Determine the (x, y) coordinate at the center of the cell enclosing the given text.  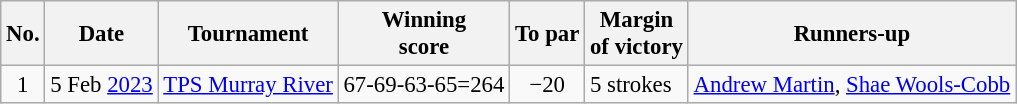
TPS Murray River (248, 85)
Tournament (248, 34)
−20 (548, 85)
No. (23, 34)
To par (548, 34)
Andrew Martin, Shae Wools-Cobb (852, 85)
Winningscore (424, 34)
67-69-63-65=264 (424, 85)
Runners-up (852, 34)
5 Feb 2023 (102, 85)
1 (23, 85)
Marginof victory (637, 34)
5 strokes (637, 85)
Date (102, 34)
